Find where the given text appears and provide that cell's center as (x, y) coordinate. 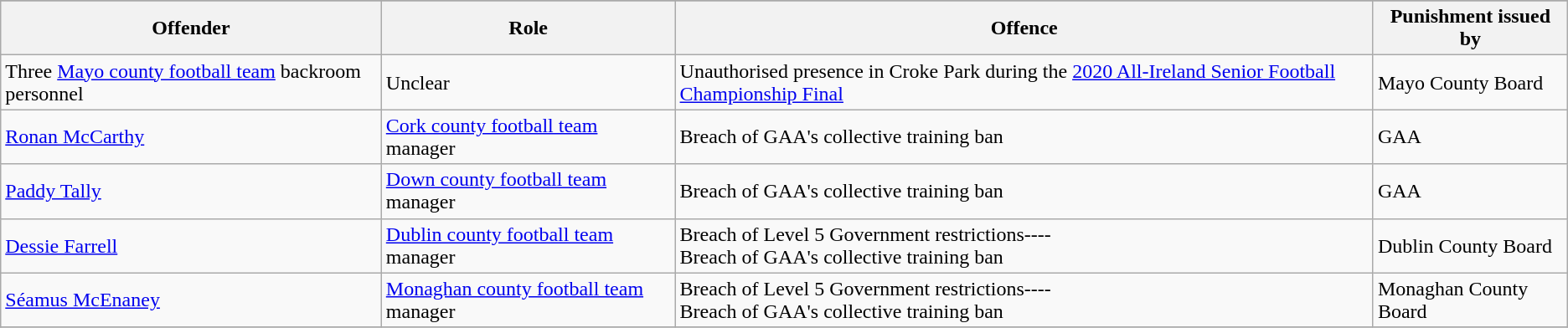
Role (528, 28)
Ronan McCarthy (191, 137)
Offender (191, 28)
Punishment issued by (1470, 28)
Monaghan county football team manager (528, 300)
Unauthorised presence in Croke Park during the 2020 All-Ireland Senior Football Championship Final (1024, 82)
Monaghan County Board (1470, 300)
Paddy Tally (191, 191)
Cork county football team manager (528, 137)
Offence (1024, 28)
Séamus McEnaney (191, 300)
Mayo County Board (1470, 82)
Dublin county football team manager (528, 246)
Unclear (528, 82)
Three Mayo county football team backroom personnel (191, 82)
Down county football team manager (528, 191)
Dublin County Board (1470, 246)
Dessie Farrell (191, 246)
